Output the [X, Y] coordinate of the center of the cell containing the given text.  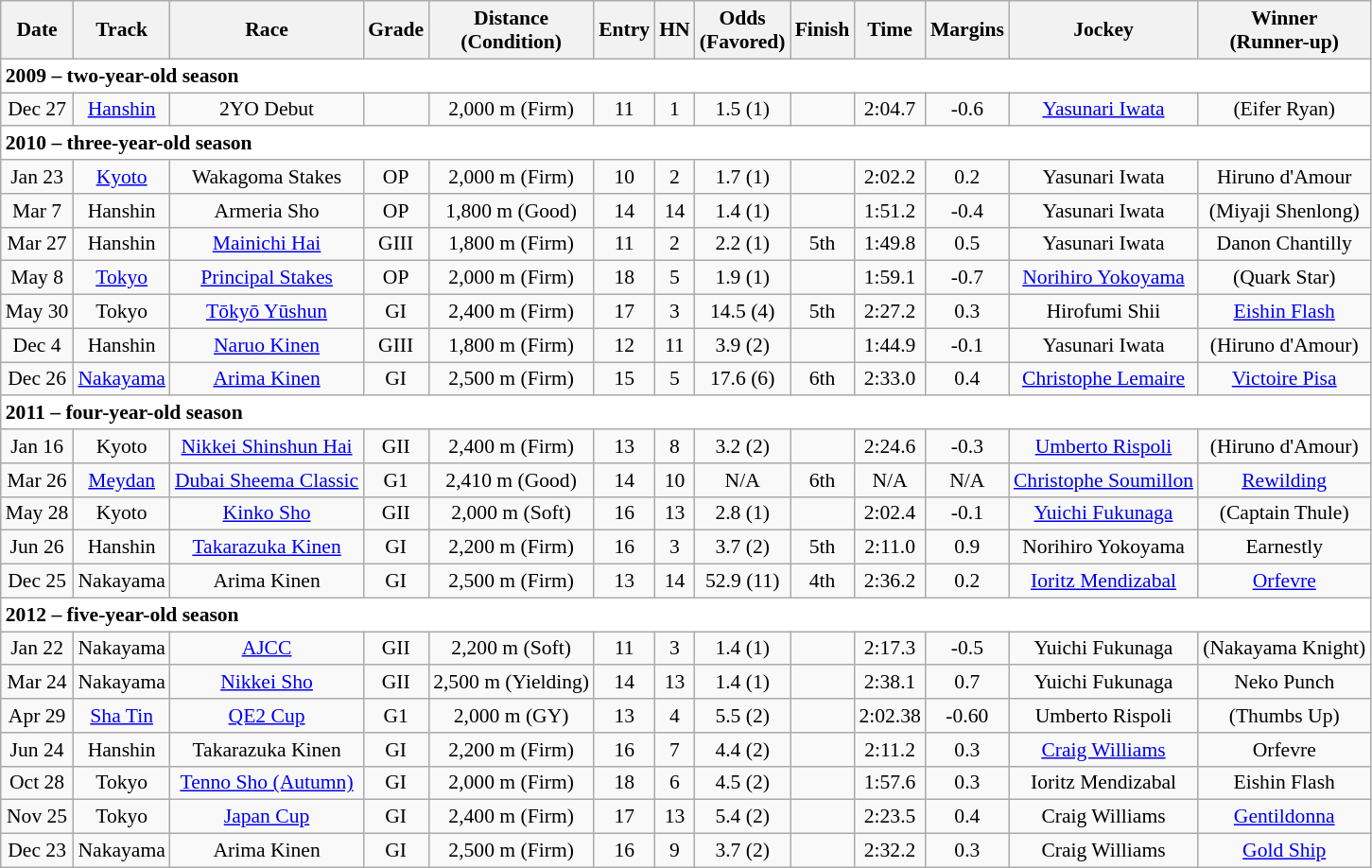
0.9 [967, 547]
2:04.7 [889, 110]
1:44.9 [889, 345]
Tōkyō Yūshun [267, 312]
(Captain Thule) [1284, 513]
2:32.2 [889, 851]
Date [38, 30]
Oct 28 [38, 783]
May 8 [38, 278]
(Thumbs Up) [1284, 716]
1:51.2 [889, 211]
Time [889, 30]
3.9 (2) [743, 345]
2009 – two-year-old season [686, 76]
Jun 24 [38, 750]
Mar 27 [38, 244]
-0.3 [967, 446]
Danon Chantilly [1284, 244]
4 [675, 716]
5.5 (2) [743, 716]
2:02.38 [889, 716]
Rewilding [1284, 480]
Dec 4 [38, 345]
(Nakayama Knight) [1284, 649]
Mar 24 [38, 683]
Mar 7 [38, 211]
2:11.0 [889, 547]
2:02.4 [889, 513]
Naruo Kinen [267, 345]
Dubai Sheema Classic [267, 480]
2:23.5 [889, 817]
AJCC [267, 649]
0.5 [967, 244]
1.5 (1) [743, 110]
May 28 [38, 513]
May 30 [38, 312]
2010 – three-year-old season [686, 144]
Winner(Runner-up) [1284, 30]
Margins [967, 30]
-0.4 [967, 211]
Jun 26 [38, 547]
Nikkei Sho [267, 683]
Japan Cup [267, 817]
Odds(Favored) [743, 30]
9 [675, 851]
Apr 29 [38, 716]
Meydan [121, 480]
2YO Debut [267, 110]
Kinko Sho [267, 513]
Tenno Sho (Autumn) [267, 783]
Armeria Sho [267, 211]
4th [823, 582]
2.2 (1) [743, 244]
14.5 (4) [743, 312]
1,800 m (Good) [511, 211]
Christophe Soumillon [1103, 480]
Wakagoma Stakes [267, 177]
(Eifer Ryan) [1284, 110]
Nov 25 [38, 817]
2,000 m (Soft) [511, 513]
Distance(Condition) [511, 30]
Entry [624, 30]
2:24.6 [889, 446]
2:33.0 [889, 379]
15 [624, 379]
2011 – four-year-old season [686, 413]
Hiruno d'Amour [1284, 177]
HN [675, 30]
2,410 m (Good) [511, 480]
2:11.2 [889, 750]
2:17.3 [889, 649]
Earnestly [1284, 547]
3.2 (2) [743, 446]
2,000 m (GY) [511, 716]
1 [675, 110]
2:38.1 [889, 683]
Grade [395, 30]
12 [624, 345]
6 [675, 783]
2,200 m (Soft) [511, 649]
2.8 (1) [743, 513]
(Miyaji Shenlong) [1284, 211]
4.4 (2) [743, 750]
QE2 Cup [267, 716]
Hirofumi Shii [1103, 312]
2:27.2 [889, 312]
8 [675, 446]
2,500 m (Yielding) [511, 683]
1.7 (1) [743, 177]
Neko Punch [1284, 683]
Mar 26 [38, 480]
7 [675, 750]
Jan 23 [38, 177]
Victoire Pisa [1284, 379]
Sha Tin [121, 716]
-0.5 [967, 649]
2:02.2 [889, 177]
1:59.1 [889, 278]
Gentildonna [1284, 817]
1:49.8 [889, 244]
4.5 (2) [743, 783]
Principal Stakes [267, 278]
2:36.2 [889, 582]
Dec 23 [38, 851]
Nikkei Shinshun Hai [267, 446]
-0.60 [967, 716]
Jan 16 [38, 446]
Dec 27 [38, 110]
(Quark Star) [1284, 278]
Gold Ship [1284, 851]
Christophe Lemaire [1103, 379]
Dec 25 [38, 582]
Race [267, 30]
-0.7 [967, 278]
Mainichi Hai [267, 244]
1:57.6 [889, 783]
17.6 (6) [743, 379]
1.9 (1) [743, 278]
Jockey [1103, 30]
Finish [823, 30]
Track [121, 30]
5.4 (2) [743, 817]
0.7 [967, 683]
Dec 26 [38, 379]
2012 – five-year-old season [686, 615]
Jan 22 [38, 649]
52.9 (11) [743, 582]
-0.6 [967, 110]
